Provide the (X, Y) coordinate of the cell's center where the given text is located.  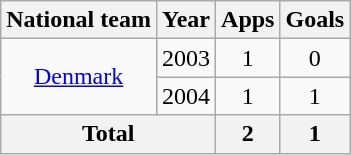
Total (108, 134)
National team (79, 20)
Denmark (79, 77)
0 (315, 58)
Goals (315, 20)
Apps (248, 20)
2 (248, 134)
2004 (186, 96)
Year (186, 20)
2003 (186, 58)
